Determine the [X, Y] coordinate at the center of the cell enclosing the given text.  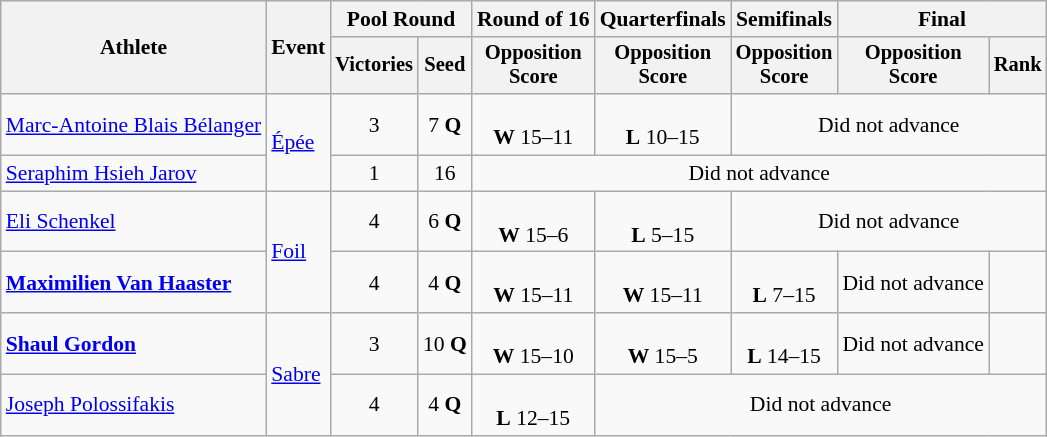
L 7–15 [784, 282]
Athlete [134, 48]
Épée [298, 142]
L 10–15 [663, 124]
L 5–15 [663, 222]
Sabre [298, 374]
6 Q [445, 222]
W 15–6 [534, 222]
Shaul Gordon [134, 344]
Semifinals [784, 19]
Seed [445, 66]
Quarterfinals [663, 19]
16 [445, 174]
Rank [1018, 66]
L 14–15 [784, 344]
Eli Schenkel [134, 222]
L 12–15 [534, 406]
Pool Round [400, 19]
Victories [374, 66]
7 Q [445, 124]
Foil [298, 252]
Final [942, 19]
W 15–10 [534, 344]
Joseph Polossifakis [134, 406]
Maximilien Van Haaster [134, 282]
10 Q [445, 344]
W 15–5 [663, 344]
Marc-Antoine Blais Bélanger [134, 124]
1 [374, 174]
Seraphim Hsieh Jarov [134, 174]
Event [298, 48]
Round of 16 [534, 19]
